Output the (X, Y) coordinate of the center of the cell containing the given text.  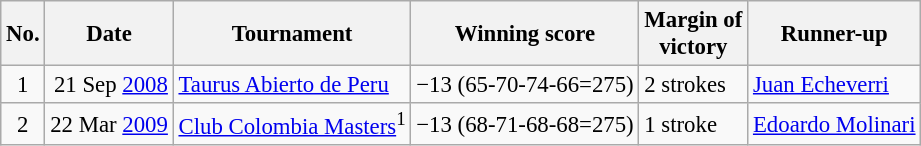
1 (23, 85)
Juan Echeverri (834, 85)
Edoardo Molinari (834, 124)
Runner-up (834, 34)
21 Sep 2008 (109, 85)
Winning score (525, 34)
Date (109, 34)
Club Colombia Masters1 (292, 124)
Tournament (292, 34)
2 (23, 124)
22 Mar 2009 (109, 124)
1 stroke (694, 124)
Margin ofvictory (694, 34)
−13 (65-70-74-66=275) (525, 85)
No. (23, 34)
Taurus Abierto de Peru (292, 85)
2 strokes (694, 85)
−13 (68-71-68-68=275) (525, 124)
